Pinpoint the cell where the given text exists, returning its (X, Y) midpoint coordinate. 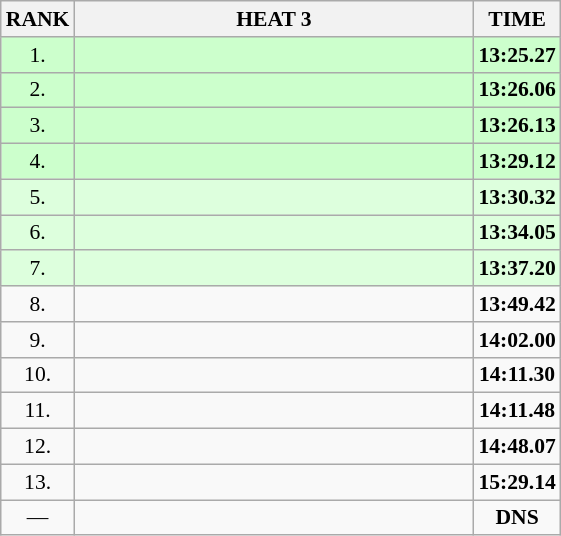
15:29.14 (516, 482)
13:25.27 (516, 55)
10. (38, 375)
14:48.07 (516, 447)
9. (38, 340)
TIME (516, 19)
3. (38, 126)
— (38, 518)
14:11.48 (516, 411)
13:34.05 (516, 233)
7. (38, 269)
DNS (516, 518)
8. (38, 304)
13:30.32 (516, 197)
12. (38, 447)
4. (38, 162)
13. (38, 482)
13:26.13 (516, 126)
6. (38, 233)
2. (38, 90)
13:26.06 (516, 90)
13:29.12 (516, 162)
5. (38, 197)
13:37.20 (516, 269)
14:02.00 (516, 340)
11. (38, 411)
14:11.30 (516, 375)
13:49.42 (516, 304)
1. (38, 55)
HEAT 3 (274, 19)
RANK (38, 19)
